Return the (x, y) coordinate for the center point of the cell that contains the specified text.  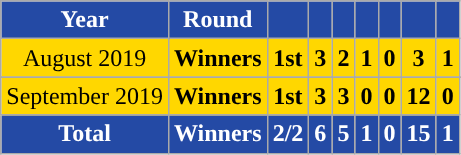
Year (85, 20)
2/2 (288, 134)
6 (320, 134)
August 2019 (85, 58)
September 2019 (85, 96)
2 (344, 58)
Round (218, 20)
12 (418, 96)
5 (344, 134)
15 (418, 134)
Total (85, 134)
